Extract the (x, y) coordinate from the center of the cell holding the provided text.  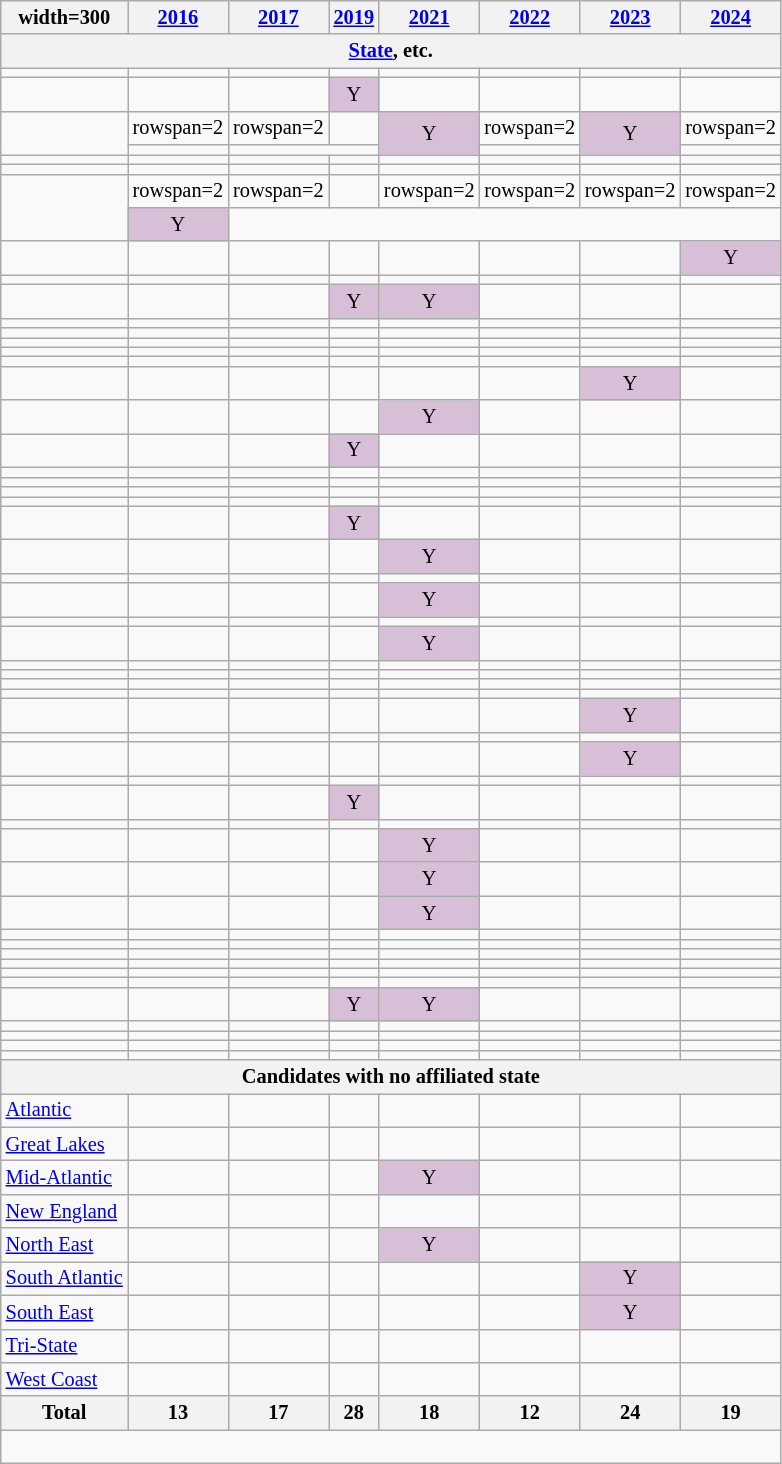
24 (630, 1413)
Total (64, 1413)
2019 (354, 17)
17 (278, 1413)
Atlantic (64, 1110)
width=300 (64, 17)
2017 (278, 17)
Great Lakes (64, 1144)
South Atlantic (64, 1278)
12 (529, 1413)
13 (178, 1413)
28 (354, 1413)
2023 (630, 17)
West Coast (64, 1379)
18 (429, 1413)
2021 (429, 17)
2016 (178, 17)
South East (64, 1312)
2024 (730, 17)
2022 (529, 17)
Mid-Atlantic (64, 1177)
19 (730, 1413)
New England (64, 1211)
Tri-State (64, 1346)
Candidates with no affiliated state (391, 1076)
State, etc. (391, 51)
North East (64, 1245)
